Search for the cell housing the specified text and yield its (x, y) center coordinate. 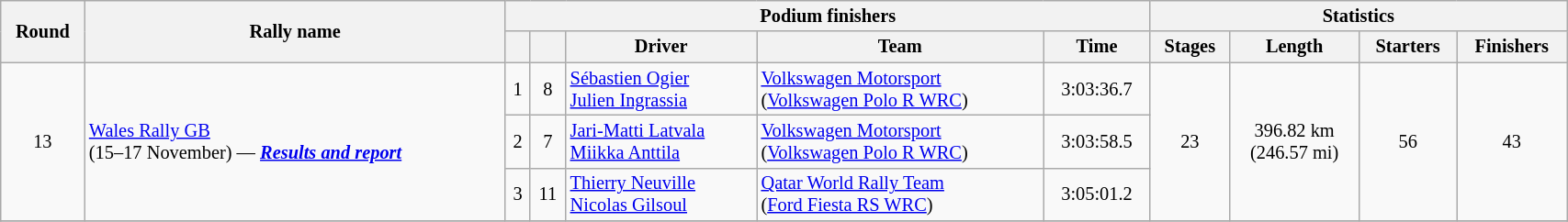
56 (1408, 141)
Finishers (1512, 47)
Sébastien Ogier Julien Ingrassia (661, 89)
3:03:36.7 (1097, 89)
7 (547, 141)
Starters (1408, 47)
Podium finishers (828, 16)
11 (547, 194)
3:05:01.2 (1097, 194)
Round (42, 31)
Stages (1190, 47)
Team (900, 47)
Length (1295, 47)
13 (42, 141)
Time (1097, 47)
Rally name (295, 31)
3:03:58.5 (1097, 141)
23 (1190, 141)
Jari-Matti Latvala Miikka Anttila (661, 141)
Statistics (1359, 16)
43 (1512, 141)
Thierry Neuville Nicolas Gilsoul (661, 194)
3 (517, 194)
Wales Rally GB(15–17 November) — Results and report (295, 141)
8 (547, 89)
Qatar World Rally Team (Ford Fiesta RS WRC) (900, 194)
2 (517, 141)
1 (517, 89)
Driver (661, 47)
396.82 km(246.57 mi) (1295, 141)
